Pinpoint the cell where the given text exists, returning its [x, y] midpoint coordinate. 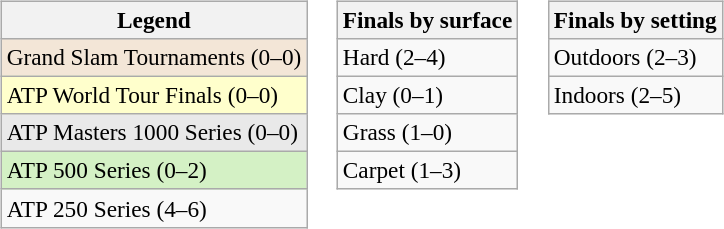
Grand Slam Tournaments (0–0) [154, 57]
ATP Masters 1000 Series (0–0) [154, 133]
ATP World Tour Finals (0–0) [154, 95]
Grass (1–0) [427, 133]
ATP 250 Series (4–6) [154, 208]
Indoors (2–5) [635, 95]
Clay (0–1) [427, 95]
Finals by surface [427, 20]
Legend [154, 20]
Outdoors (2–3) [635, 57]
Finals by setting [635, 20]
Hard (2–4) [427, 57]
ATP 500 Series (0–2) [154, 171]
Carpet (1–3) [427, 171]
